Output the (x, y) coordinate of the center of the cell containing the given text.  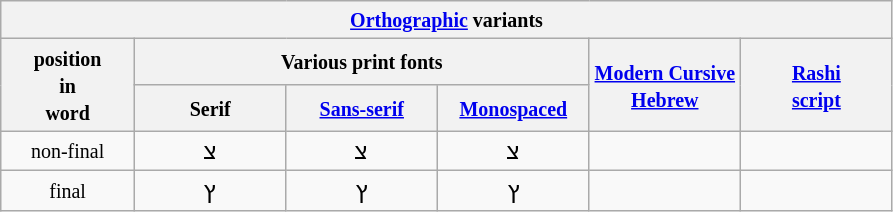
Monospaced (514, 108)
Rashiscript (817, 85)
Various print fonts (362, 62)
final (68, 190)
non-final (68, 151)
Orthographic variants (446, 20)
positioninword (68, 85)
Sans-serif (362, 108)
Modern CursiveHebrew (665, 85)
Serif (210, 108)
